Search for the cell housing the specified text and yield its (x, y) center coordinate. 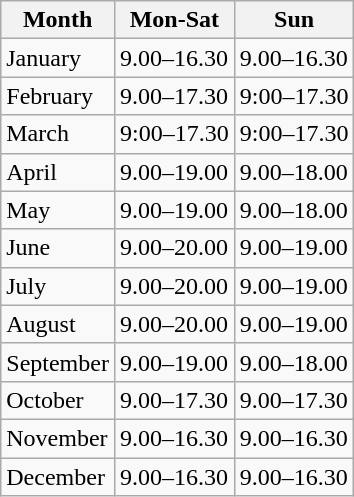
February (58, 96)
May (58, 210)
September (58, 362)
August (58, 324)
June (58, 248)
Sun (294, 20)
Mon-Sat (174, 20)
Month (58, 20)
January (58, 58)
October (58, 400)
April (58, 172)
July (58, 286)
March (58, 134)
November (58, 438)
December (58, 477)
